Capture the cell that displays the provided text and extract its (X, Y) central coordinate. 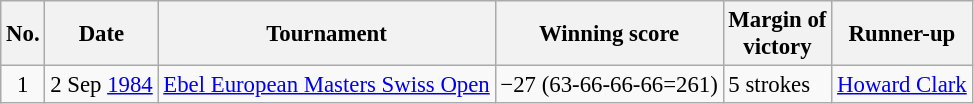
Ebel European Masters Swiss Open (326, 85)
Date (102, 34)
Winning score (609, 34)
Tournament (326, 34)
Runner-up (902, 34)
5 strokes (778, 85)
−27 (63-66-66-66=261) (609, 85)
2 Sep 1984 (102, 85)
Margin ofvictory (778, 34)
No. (23, 34)
1 (23, 85)
Howard Clark (902, 85)
